From the cell containing the given text, extract its center point as [x, y] coordinate. 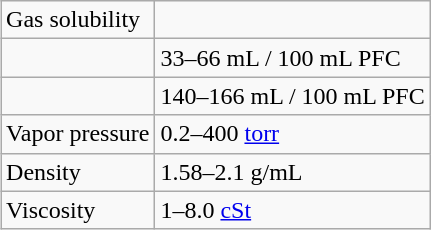
140–166 mL / 100 mL PFC [292, 96]
0.2–400 torr [292, 134]
33–66 mL / 100 mL PFC [292, 58]
Gas solubility [78, 20]
Density [78, 172]
1–8.0 cSt [292, 210]
1.58–2.1 g/mL [292, 172]
Vapor pressure [78, 134]
Viscosity [78, 210]
